Extract the [x, y] coordinate from the center of the cell holding the provided text.  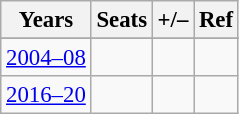
+/– [172, 20]
Years [46, 20]
2016–20 [46, 95]
Ref [216, 20]
2004–08 [46, 58]
Seats [122, 20]
